Identify which cell holds the provided text, then report its (X, Y) central coordinate. 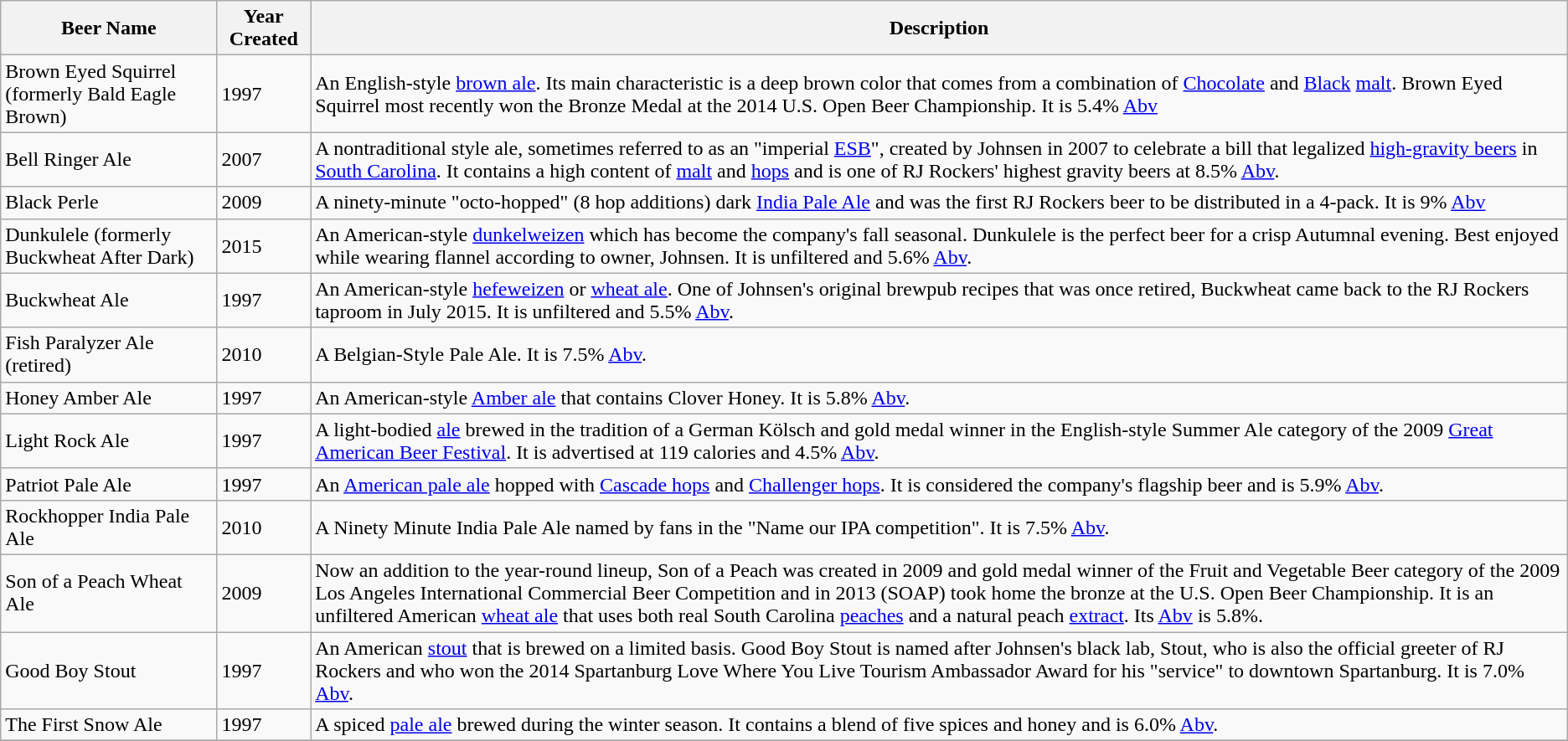
A Ninety Minute India Pale Ale named by fans in the "Name our IPA competition". It is 7.5% Abv. (940, 527)
Fish Paralyzer Ale (retired) (109, 355)
Good Boy Stout (109, 670)
Beer Name (109, 28)
Son of a Peach Wheat Ale (109, 593)
A Belgian-Style Pale Ale. It is 7.5% Abv. (940, 355)
The First Snow Ale (109, 725)
Year Created (264, 28)
Dunkulele (formerly Buckwheat After Dark) (109, 246)
An American pale ale hopped with Cascade hops and Challenger hops. It is considered the company's flagship beer and is 5.9% Abv. (940, 484)
Light Rock Ale (109, 440)
An American-style Amber ale that contains Clover Honey. It is 5.8% Abv. (940, 398)
Black Perle (109, 203)
Bell Ringer Ale (109, 159)
2015 (264, 246)
Description (940, 28)
A spiced pale ale brewed during the winter season. It contains a blend of five spices and honey and is 6.0% Abv. (940, 725)
Rockhopper India Pale Ale (109, 527)
Honey Amber Ale (109, 398)
Patriot Pale Ale (109, 484)
2007 (264, 159)
Buckwheat Ale (109, 300)
A ninety-minute "octo-hopped" (8 hop additions) dark India Pale Ale and was the first RJ Rockers beer to be distributed in a 4-pack. It is 9% Abv (940, 203)
Brown Eyed Squirrel (formerly Bald Eagle Brown) (109, 94)
